Detect which cell encompasses the target text, then output its (x, y) center coordinate. 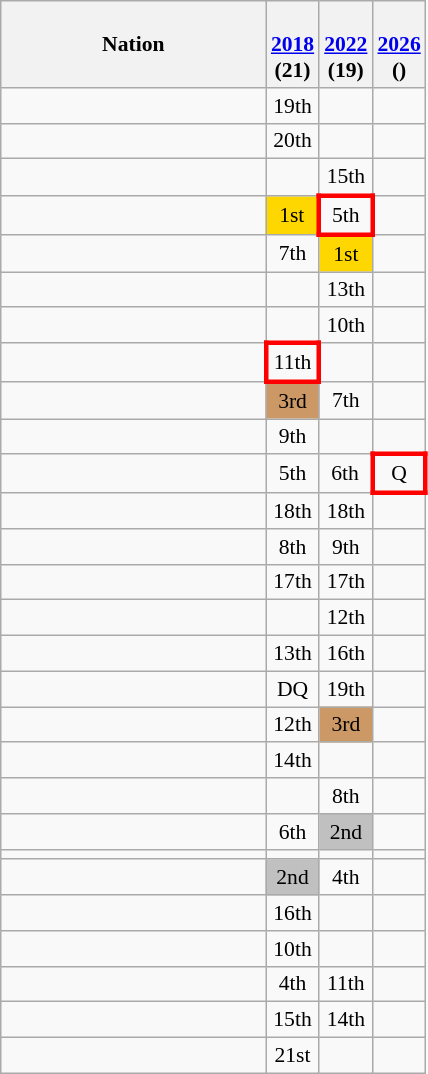
2026 () (398, 44)
20th (292, 141)
Q (398, 474)
21st (292, 1056)
2018 (21) (292, 44)
2022 (19) (346, 44)
Nation (134, 44)
DQ (292, 689)
